Identify which cell holds the provided text, then report its [X, Y] central coordinate. 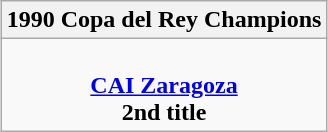
CAI Zaragoza 2nd title [164, 85]
1990 Copa del Rey Champions [164, 20]
